Return (X, Y) of the center of cell containing provided text 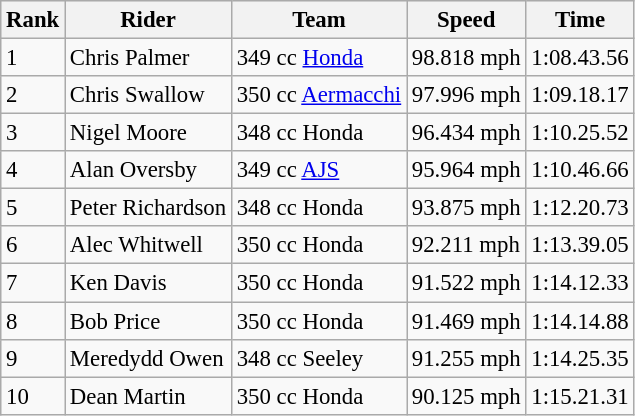
1:13.39.05 (580, 245)
1 (33, 58)
1:09.18.17 (580, 95)
Rider (148, 20)
1:14.12.33 (580, 283)
90.125 mph (466, 396)
Bob Price (148, 321)
2 (33, 95)
348 cc Seeley (318, 358)
92.211 mph (466, 245)
Ken Davis (148, 283)
95.964 mph (466, 170)
349 cc Honda (318, 58)
Team (318, 20)
6 (33, 245)
349 cc AJS (318, 170)
1:10.25.52 (580, 133)
Speed (466, 20)
Peter Richardson (148, 208)
Alan Oversby (148, 170)
4 (33, 170)
1:14.25.35 (580, 358)
7 (33, 283)
10 (33, 396)
1:10.46.66 (580, 170)
1:12.20.73 (580, 208)
97.996 mph (466, 95)
Time (580, 20)
91.522 mph (466, 283)
8 (33, 321)
350 cc Aermacchi (318, 95)
Dean Martin (148, 396)
1:08.43.56 (580, 58)
91.255 mph (466, 358)
Rank (33, 20)
1:14.14.88 (580, 321)
Meredydd Owen (148, 358)
9 (33, 358)
3 (33, 133)
Chris Swallow (148, 95)
96.434 mph (466, 133)
Chris Palmer (148, 58)
5 (33, 208)
98.818 mph (466, 58)
Nigel Moore (148, 133)
91.469 mph (466, 321)
Alec Whitwell (148, 245)
1:15.21.31 (580, 396)
93.875 mph (466, 208)
